For the text-containing cell, return its midpoint in [x, y] coordinate format. 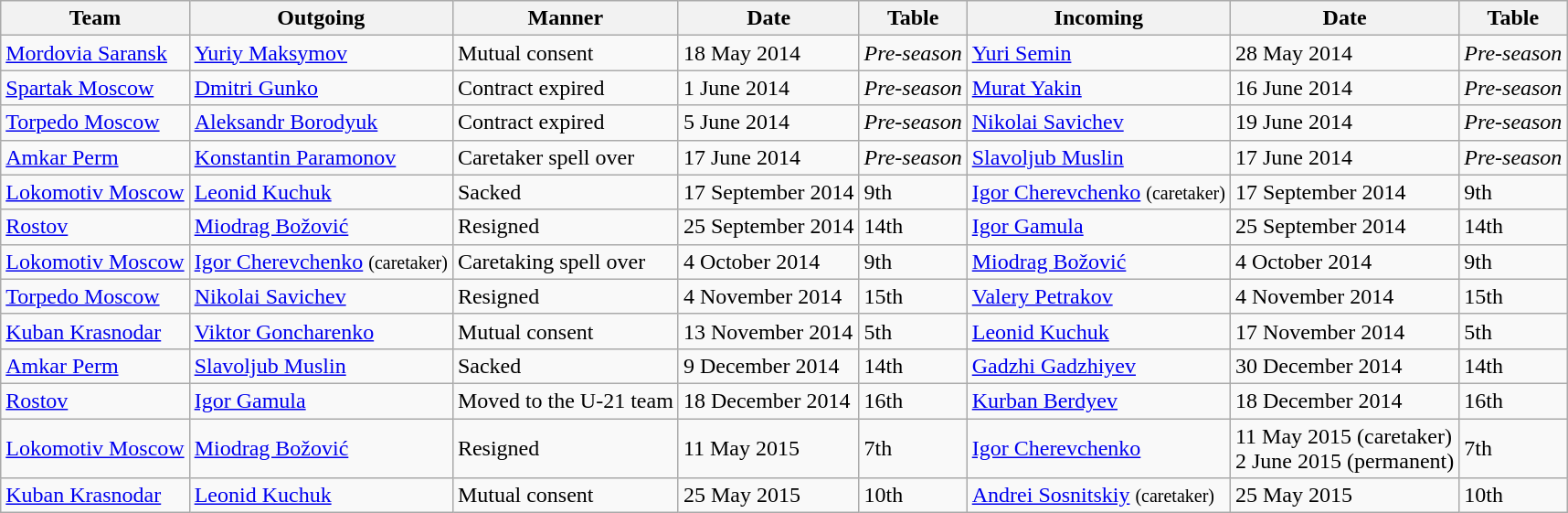
Manner [565, 18]
17 November 2014 [1344, 331]
Gadzhi Gadzhiyev [1098, 366]
Yuriy Maksymov [321, 53]
30 December 2014 [1344, 366]
18 May 2014 [768, 53]
28 May 2014 [1344, 53]
Kurban Berdyev [1098, 401]
Igor Cherevchenko [1098, 448]
Dmitri Gunko [321, 88]
Aleksandr Borodyuk [321, 123]
Yuri Semin [1098, 53]
11 May 2015 [768, 448]
Valery Petrakov [1098, 296]
Mordovia Saransk [95, 53]
Konstantin Paramonov [321, 157]
Murat Yakin [1098, 88]
Outgoing [321, 18]
9 December 2014 [768, 366]
16 June 2014 [1344, 88]
5 June 2014 [768, 123]
Incoming [1098, 18]
Team [95, 18]
Caretaking spell over [565, 262]
Spartak Moscow [95, 88]
11 May 2015 (caretaker)2 June 2015 (permanent) [1344, 448]
Caretaker spell over [565, 157]
19 June 2014 [1344, 123]
Viktor Goncharenko [321, 331]
Moved to the U-21 team [565, 401]
1 June 2014 [768, 88]
13 November 2014 [768, 331]
Andrei Sosnitskiy (caretaker) [1098, 496]
